Extract the (x, y) coordinate from the center of the cell holding the provided text.  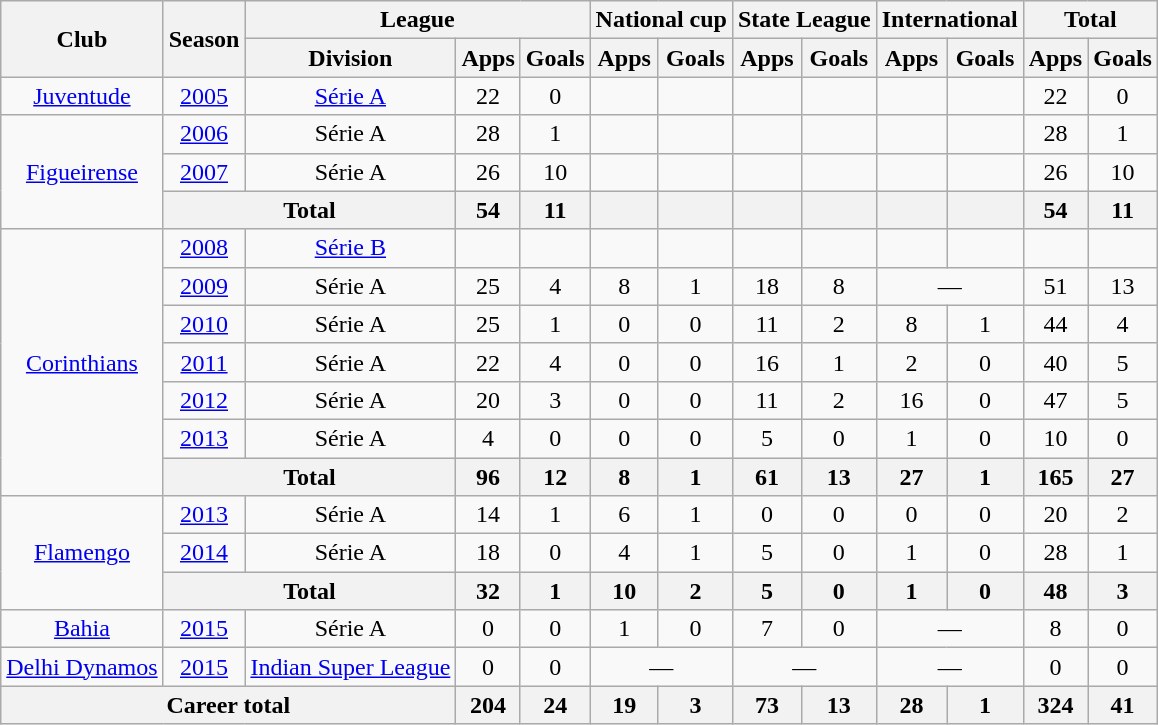
International (950, 20)
44 (1055, 324)
Bahia (82, 629)
Indian Super League (350, 667)
324 (1055, 705)
State League (804, 20)
40 (1055, 362)
2011 (204, 362)
19 (624, 705)
Club (82, 39)
2010 (204, 324)
41 (1123, 705)
2005 (204, 96)
7 (766, 629)
National cup (661, 20)
Season (204, 39)
Figueirense (82, 172)
48 (1055, 591)
Career total (228, 705)
96 (488, 477)
2012 (204, 400)
2006 (204, 134)
32 (488, 591)
League (418, 20)
73 (766, 705)
Série B (350, 248)
14 (488, 515)
24 (555, 705)
Flamengo (82, 553)
165 (1055, 477)
Division (350, 58)
2007 (204, 172)
Delhi Dynamos (82, 667)
51 (1055, 286)
47 (1055, 400)
2009 (204, 286)
Corinthians (82, 362)
61 (766, 477)
Juventude (82, 96)
6 (624, 515)
12 (555, 477)
204 (488, 705)
2014 (204, 553)
2008 (204, 248)
